Capture the cell that displays the provided text and extract its [X, Y] central coordinate. 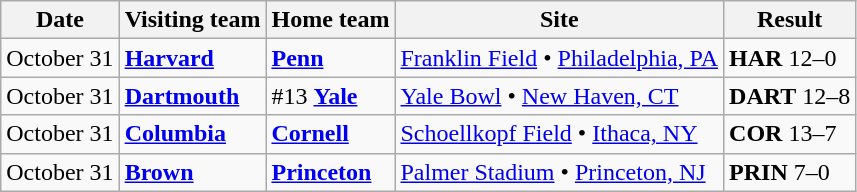
Palmer Stadium • Princeton, NJ [560, 172]
Schoellkopf Field • Ithaca, NY [560, 134]
Site [560, 20]
Home team [330, 20]
PRIN 7–0 [790, 172]
Princeton [330, 172]
Yale Bowl • New Haven, CT [560, 96]
Columbia [192, 134]
DART 12–8 [790, 96]
Franklin Field • Philadelphia, PA [560, 58]
HAR 12–0 [790, 58]
Brown [192, 172]
Harvard [192, 58]
Penn [330, 58]
Result [790, 20]
Cornell [330, 134]
Date [60, 20]
Visiting team [192, 20]
#13 Yale [330, 96]
COR 13–7 [790, 134]
Dartmouth [192, 96]
